Find where the given text appears and provide that cell's center as (X, Y) coordinate. 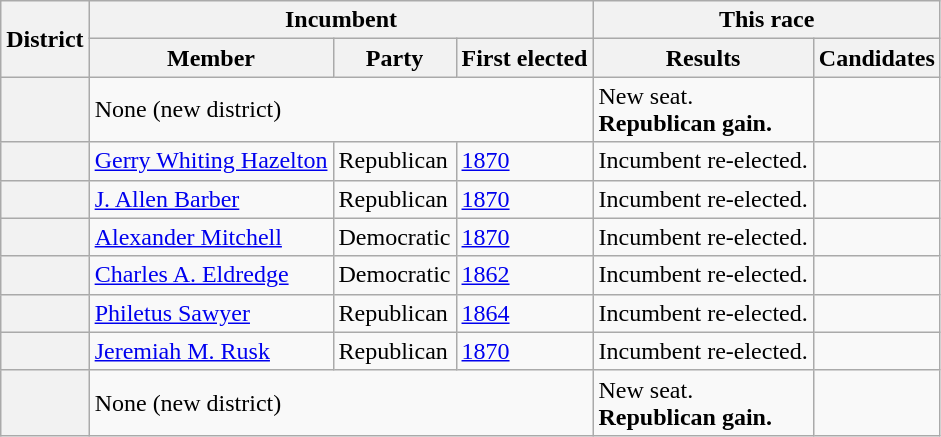
Philetus Sawyer (211, 313)
Candidates (876, 58)
J. Allen Barber (211, 199)
First elected (524, 58)
Incumbent (341, 20)
Gerry Whiting Hazelton (211, 161)
Party (394, 58)
Alexander Mitchell (211, 237)
Charles A. Eldredge (211, 275)
1864 (524, 313)
Jeremiah M. Rusk (211, 351)
1862 (524, 275)
This race (766, 20)
Member (211, 58)
Results (703, 58)
District (45, 39)
